Capture the cell that displays the provided text and extract its [X, Y] central coordinate. 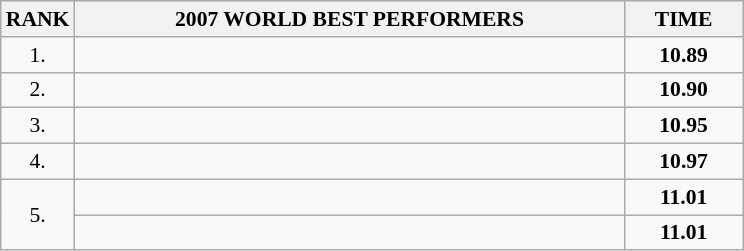
TIME [684, 19]
3. [38, 126]
1. [38, 55]
10.90 [684, 90]
2007 WORLD BEST PERFORMERS [349, 19]
10.97 [684, 162]
2. [38, 90]
5. [38, 214]
10.89 [684, 55]
10.95 [684, 126]
4. [38, 162]
RANK [38, 19]
